Identify which cell holds the provided text, then report its [X, Y] central coordinate. 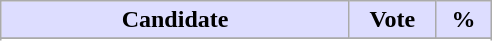
% [463, 20]
Vote [392, 20]
Candidate [176, 20]
